Detect which cell encompasses the target text, then output its [x, y] center coordinate. 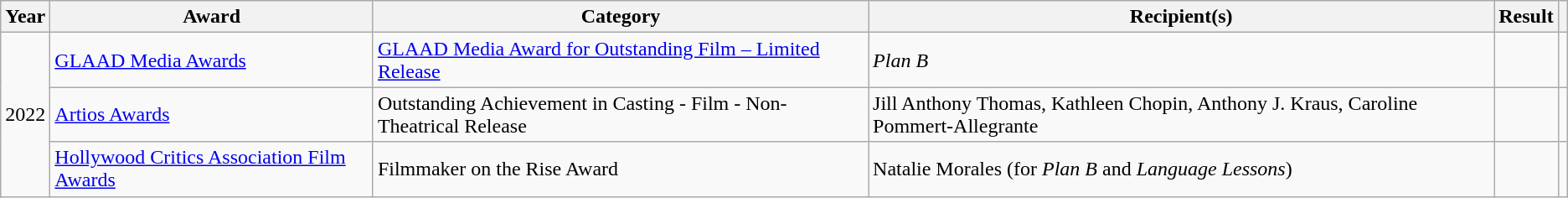
GLAAD Media Awards [212, 60]
Jill Anthony Thomas, Kathleen Chopin, Anthony J. Kraus, Caroline Pommert-Allegrante [1181, 114]
GLAAD Media Award for Outstanding Film – Limited Release [620, 60]
Plan B [1181, 60]
Natalie Morales (for Plan B and Language Lessons) [1181, 169]
Category [620, 17]
Result [1526, 17]
2022 [25, 114]
Year [25, 17]
Outstanding Achievement in Casting - Film - Non-Theatrical Release [620, 114]
Award [212, 17]
Recipient(s) [1181, 17]
Hollywood Critics Association Film Awards [212, 169]
Filmmaker on the Rise Award [620, 169]
Artios Awards [212, 114]
